Capture the cell that displays the provided text and extract its (X, Y) central coordinate. 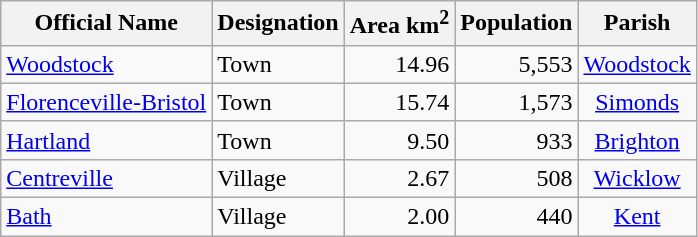
Centreville (106, 178)
5,553 (516, 64)
1,573 (516, 102)
Bath (106, 217)
Official Name (106, 24)
9.50 (400, 140)
2.67 (400, 178)
Parish (637, 24)
14.96 (400, 64)
Kent (637, 217)
933 (516, 140)
508 (516, 178)
Florenceville-Bristol (106, 102)
Hartland (106, 140)
Population (516, 24)
Brighton (637, 140)
Area km2 (400, 24)
Designation (278, 24)
2.00 (400, 217)
Simonds (637, 102)
440 (516, 217)
15.74 (400, 102)
Wicklow (637, 178)
